Identify which cell holds the provided text, then report its (x, y) central coordinate. 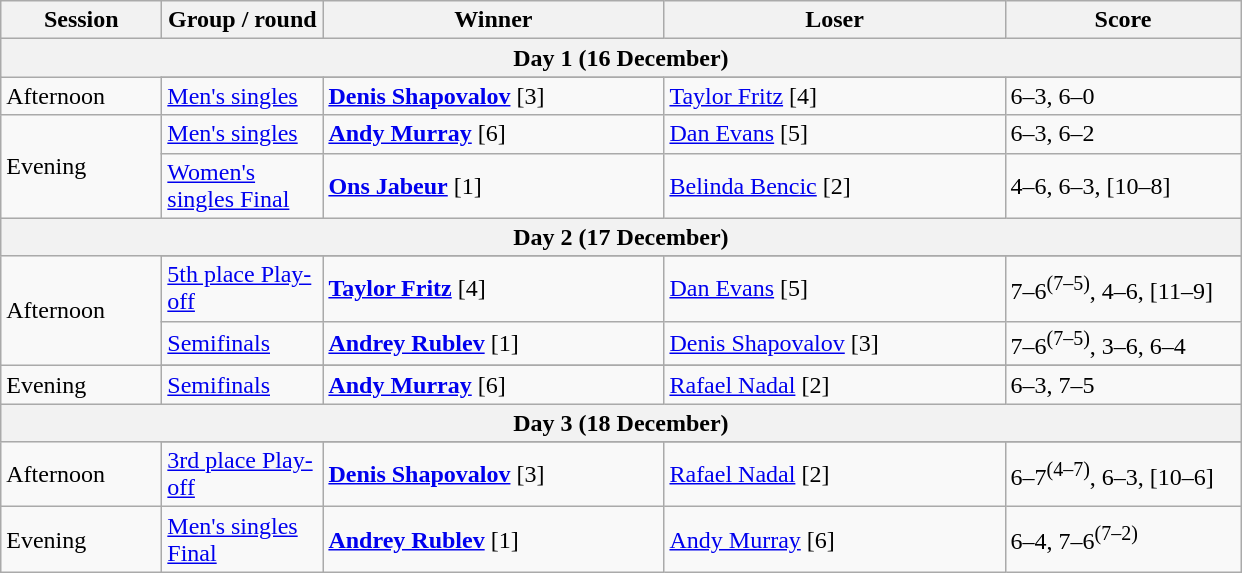
7–6(7–5), 4–6, [11–9] (1123, 288)
6–7(4–7), 6–3, [10–6] (1123, 474)
Group / round (242, 20)
6–3, 7–5 (1123, 385)
4–6, 6–3, [10–8] (1123, 186)
6–3, 6–0 (1123, 96)
6–4, 7–6(7–2) (1123, 540)
Day 3 (18 December) (621, 423)
3rd place Play-off (242, 474)
Session (82, 20)
Winner (494, 20)
Score (1123, 20)
6–3, 6–2 (1123, 134)
Day 1 (16 December) (621, 58)
7–6(7–5), 3–6, 6–4 (1123, 344)
5th place Play-off (242, 288)
Women's singles Final (242, 186)
Belinda Bencic [2] (834, 186)
Day 2 (17 December) (621, 237)
Ons Jabeur [1] (494, 186)
Men's singles Final (242, 540)
Loser (834, 20)
